Identify which cell holds the provided text, then report its [x, y] central coordinate. 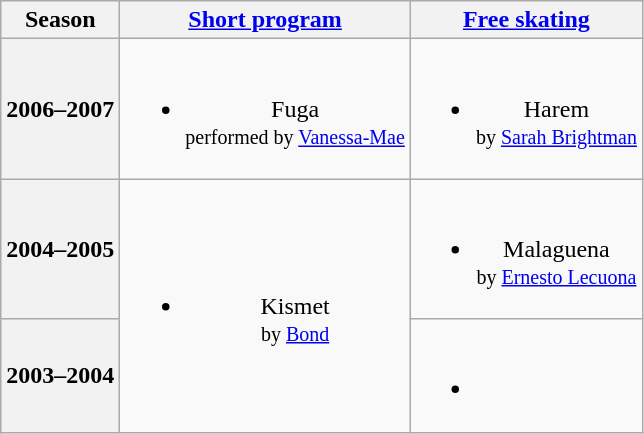
Malaguena by Ernesto Lecuona [526, 249]
Kismet by Bond [266, 306]
Free skating [526, 20]
2003–2004 [60, 376]
Fuga performed by Vanessa-Mae [266, 109]
2006–2007 [60, 109]
Short program [266, 20]
Harem by Sarah Brightman [526, 109]
2004–2005 [60, 249]
Season [60, 20]
